Return (X, Y) of the center of cell containing provided text 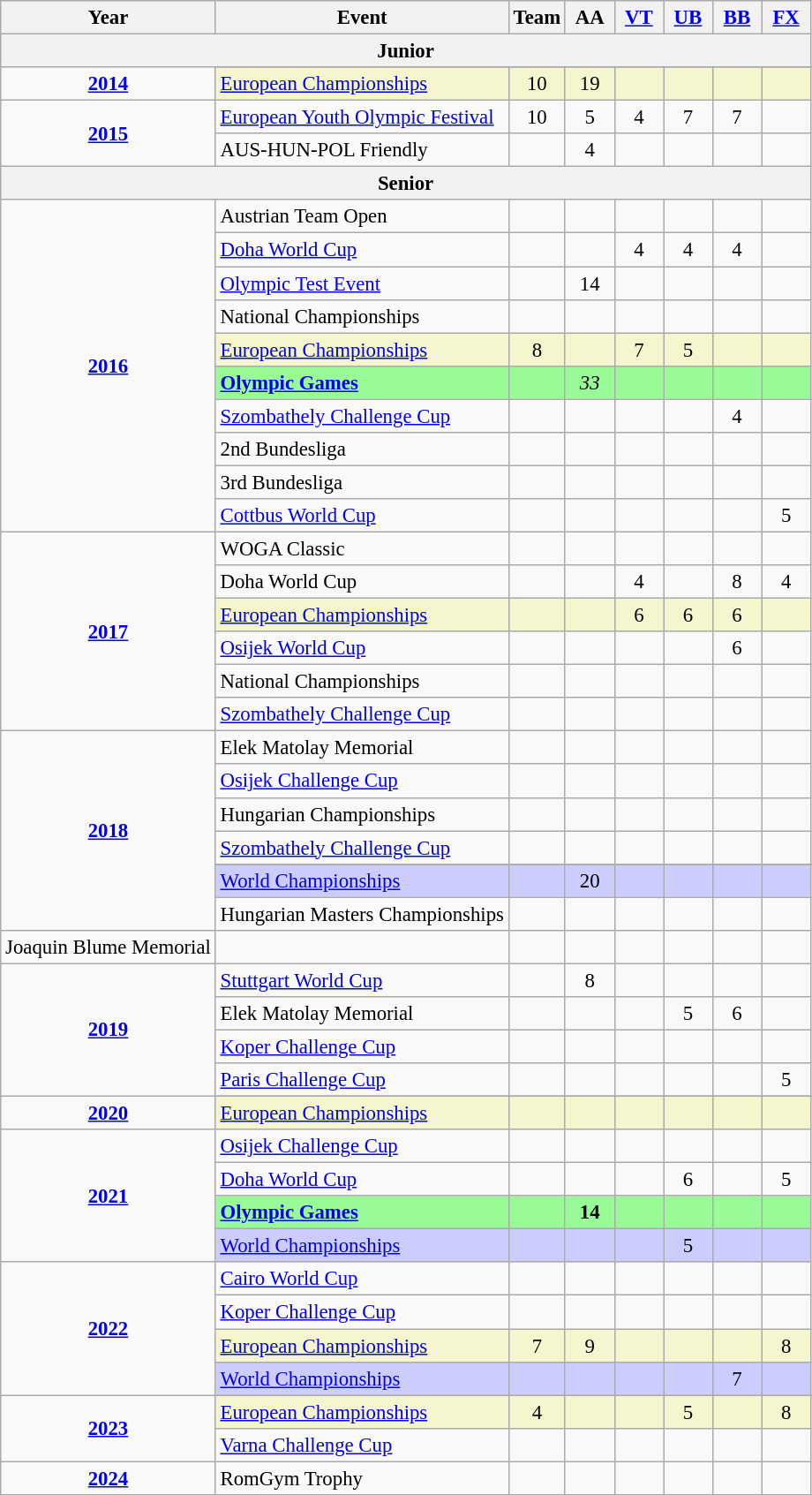
VT (639, 18)
19 (590, 84)
2015 (108, 134)
3rd Bundesliga (362, 482)
Austrian Team Open (362, 216)
Hungarian Championships (362, 814)
Year (108, 18)
2021 (108, 1196)
2022 (108, 1329)
WOGA Classic (362, 548)
2024 (108, 1478)
2023 (108, 1429)
Senior (406, 184)
Paris Challenge Cup (362, 1080)
FX (786, 18)
AA (590, 18)
2020 (108, 1114)
2019 (108, 1030)
Team (537, 18)
European Youth Olympic Festival (362, 117)
Joaquin Blume Memorial (108, 948)
RomGym Trophy (362, 1478)
UB (688, 18)
33 (590, 382)
Event (362, 18)
Junior (406, 51)
2014 (108, 84)
AUS-HUN-POL Friendly (362, 150)
Cottbus World Cup (362, 516)
2016 (108, 366)
2017 (108, 631)
Stuttgart World Cup (362, 980)
9 (590, 1346)
20 (590, 880)
2nd Bundesliga (362, 449)
Hungarian Masters Championships (362, 914)
Olympic Test Event (362, 283)
2018 (108, 831)
BB (737, 18)
Varna Challenge Cup (362, 1445)
Cairo World Cup (362, 1280)
Osijek World Cup (362, 648)
